Extract the (x, y) coordinate from the center of the cell holding the provided text.  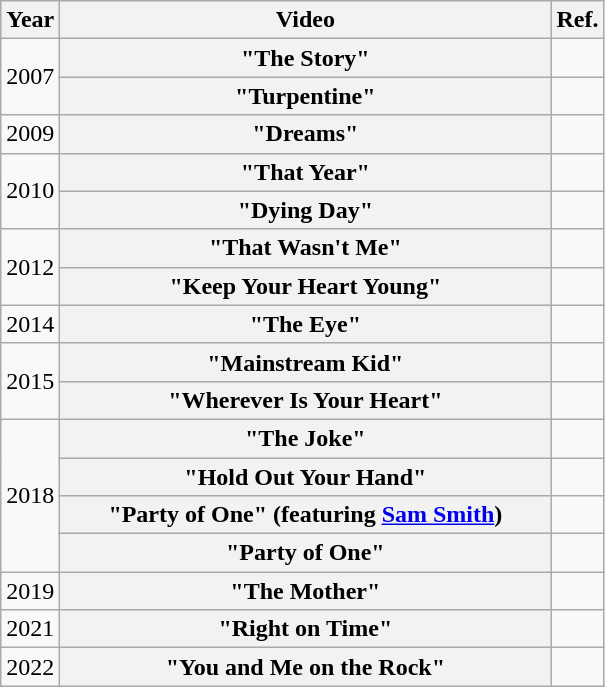
2014 (30, 324)
"Mainstream Kid" (306, 362)
"Hold Out Your Hand" (306, 477)
"Wherever Is Your Heart" (306, 400)
"Turpentine" (306, 96)
2010 (30, 191)
"Right on Time" (306, 629)
"You and Me on the Rock" (306, 667)
"The Eye" (306, 324)
"Party of One" (306, 553)
"That Year" (306, 172)
"Party of One" (featuring Sam Smith) (306, 515)
2012 (30, 267)
"The Joke" (306, 438)
2009 (30, 134)
Video (306, 20)
2019 (30, 591)
"The Story" (306, 58)
"The Mother" (306, 591)
2022 (30, 667)
"Dreams" (306, 134)
2018 (30, 495)
2007 (30, 77)
2021 (30, 629)
Year (30, 20)
2015 (30, 381)
"Keep Your Heart Young" (306, 286)
"That Wasn't Me" (306, 248)
"Dying Day" (306, 210)
Ref. (578, 20)
